Provide the (X, Y) coordinate of the cell's center where the given text is located.  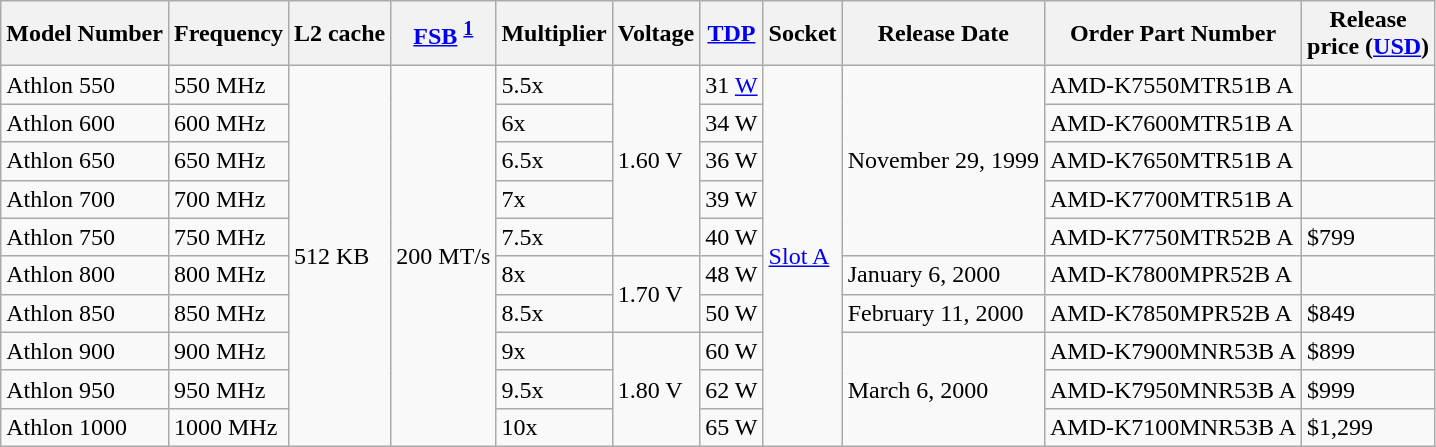
1.70 V (656, 294)
FSB 1 (444, 34)
Frequency (228, 34)
AMD-K7650MTR51B A (1172, 161)
31 W (732, 85)
$1,299 (1368, 427)
10x (554, 427)
5.5x (554, 85)
Voltage (656, 34)
AMD-K7800MPR52B A (1172, 275)
AMD-K7900MNR53B A (1172, 351)
Athlon 1000 (85, 427)
L2 cache (339, 34)
8.5x (554, 313)
600 MHz (228, 123)
1000 MHz (228, 427)
AMD-K7950MNR53B A (1172, 389)
Release Date (943, 34)
$799 (1368, 237)
48 W (732, 275)
Releaseprice (USD) (1368, 34)
200 MT/s (444, 256)
Athlon 750 (85, 237)
Socket (802, 34)
Athlon 600 (85, 123)
34 W (732, 123)
39 W (732, 199)
550 MHz (228, 85)
AMD-K7600MTR51B A (1172, 123)
62 W (732, 389)
650 MHz (228, 161)
1.60 V (656, 161)
6.5x (554, 161)
Athlon 700 (85, 199)
February 11, 2000 (943, 313)
November 29, 1999 (943, 161)
Athlon 550 (85, 85)
TDP (732, 34)
900 MHz (228, 351)
Order Part Number (1172, 34)
950 MHz (228, 389)
50 W (732, 313)
800 MHz (228, 275)
512 KB (339, 256)
36 W (732, 161)
750 MHz (228, 237)
$899 (1368, 351)
9x (554, 351)
60 W (732, 351)
AMD-K7750MTR52B A (1172, 237)
7.5x (554, 237)
Slot A (802, 256)
January 6, 2000 (943, 275)
AMD-K7850MPR52B A (1172, 313)
7x (554, 199)
Athlon 800 (85, 275)
AMD-K7100MNR53B A (1172, 427)
Athlon 900 (85, 351)
6x (554, 123)
AMD-K7700MTR51B A (1172, 199)
Athlon 850 (85, 313)
40 W (732, 237)
Model Number (85, 34)
700 MHz (228, 199)
Athlon 650 (85, 161)
Athlon 950 (85, 389)
Multiplier (554, 34)
1.80 V (656, 389)
9.5x (554, 389)
8x (554, 275)
850 MHz (228, 313)
$849 (1368, 313)
$999 (1368, 389)
March 6, 2000 (943, 389)
65 W (732, 427)
AMD-K7550MTR51B A (1172, 85)
